For the text-containing cell, return its midpoint in [x, y] coordinate format. 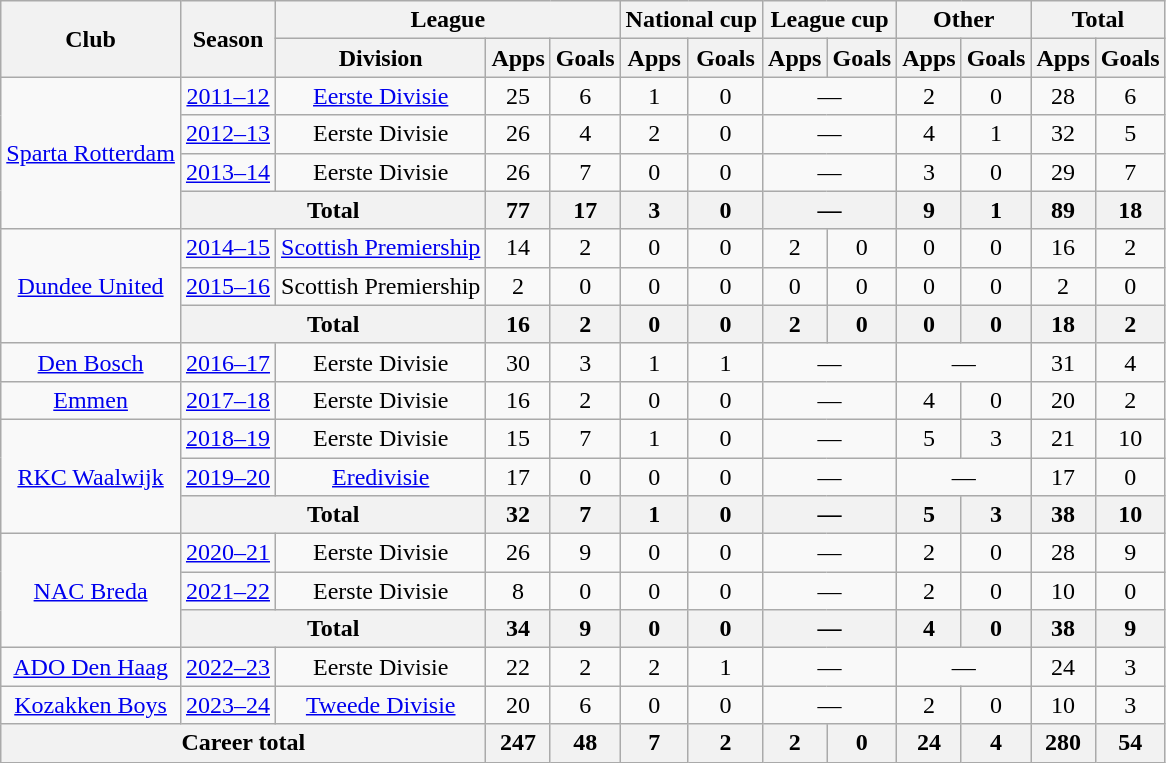
21 [1063, 438]
2022–23 [228, 667]
Den Bosch [91, 362]
2018–19 [228, 438]
14 [518, 248]
31 [1063, 362]
League cup [830, 20]
2013–14 [228, 172]
2012–13 [228, 134]
2015–16 [228, 286]
2020–21 [228, 553]
Tweede Divisie [381, 705]
National cup [691, 20]
247 [518, 743]
280 [1063, 743]
15 [518, 438]
Club [91, 39]
Career total [244, 743]
54 [1130, 743]
30 [518, 362]
League [448, 20]
2016–17 [228, 362]
2019–20 [228, 477]
77 [518, 210]
Dundee United [91, 286]
29 [1063, 172]
Season [228, 39]
RKC Waalwijk [91, 476]
Eredivisie [381, 477]
2017–18 [228, 400]
25 [518, 96]
2014–15 [228, 248]
48 [585, 743]
8 [518, 591]
89 [1063, 210]
34 [518, 629]
Kozakken Boys [91, 705]
Other [964, 20]
Division [381, 58]
22 [518, 667]
2023–24 [228, 705]
Sparta Rotterdam [91, 153]
Emmen [91, 400]
2011–12 [228, 96]
2021–22 [228, 591]
NAC Breda [91, 591]
ADO Den Haag [91, 667]
